Output the [X, Y] coordinate of the center of the cell containing the given text.  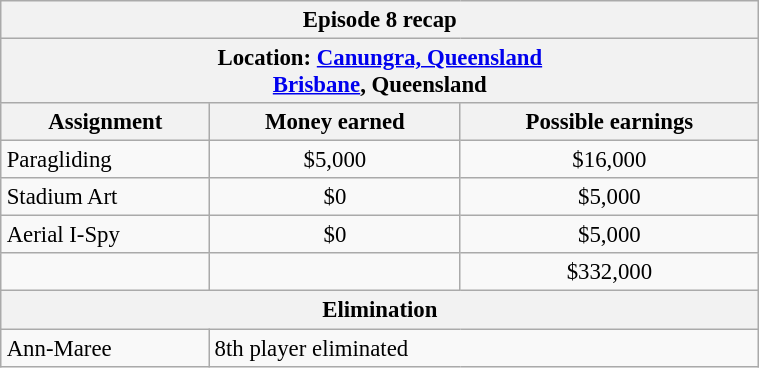
Location: Canungra, QueenslandBrisbane, Queensland [380, 70]
Paragliding [105, 160]
Stadium Art [105, 197]
Episode 8 recap [380, 20]
Assignment [105, 122]
$16,000 [609, 160]
8th player eliminated [484, 347]
Elimination [380, 310]
Ann-Maree [105, 347]
Aerial I-Spy [105, 235]
Possible earnings [609, 122]
$332,000 [609, 272]
Money earned [334, 122]
